Capture the cell that displays the provided text and extract its (x, y) central coordinate. 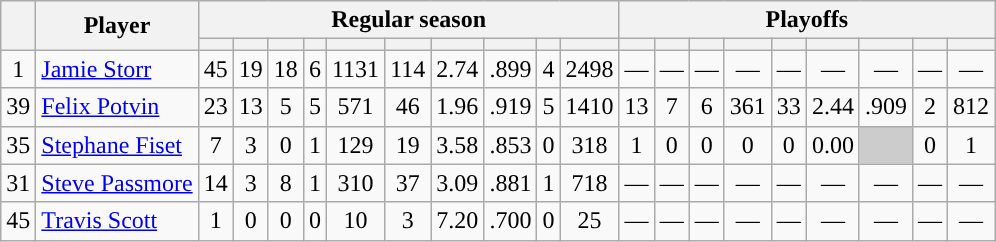
.919 (510, 107)
8 (286, 183)
310 (355, 183)
361 (748, 107)
Player (117, 26)
2.44 (832, 107)
.700 (510, 221)
39 (18, 107)
2 (930, 107)
14 (216, 183)
1131 (355, 69)
35 (18, 145)
7.20 (458, 221)
31 (18, 183)
3.58 (458, 145)
Steve Passmore (117, 183)
1410 (590, 107)
23 (216, 107)
1.96 (458, 107)
2.74 (458, 69)
129 (355, 145)
25 (590, 221)
4 (548, 69)
46 (408, 107)
.899 (510, 69)
10 (355, 221)
Playoffs (807, 20)
.853 (510, 145)
3.09 (458, 183)
Regular season (408, 20)
318 (590, 145)
Jamie Storr (117, 69)
Felix Potvin (117, 107)
33 (788, 107)
.881 (510, 183)
Stephane Fiset (117, 145)
.909 (886, 107)
114 (408, 69)
571 (355, 107)
0.00 (832, 145)
37 (408, 183)
718 (590, 183)
Travis Scott (117, 221)
812 (972, 107)
2498 (590, 69)
18 (286, 69)
